Provide the (x, y) coordinate of the cell's center where the given text is located.  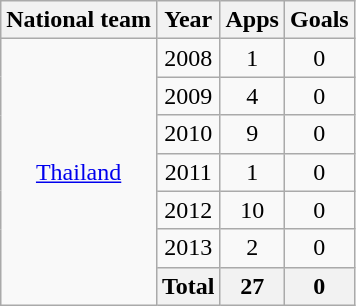
27 (252, 286)
Goals (319, 20)
2011 (188, 172)
2012 (188, 210)
2008 (188, 58)
National team (79, 20)
Year (188, 20)
10 (252, 210)
4 (252, 96)
Thailand (79, 172)
Apps (252, 20)
2 (252, 248)
Total (188, 286)
2013 (188, 248)
9 (252, 134)
2009 (188, 96)
2010 (188, 134)
